Scan for the cell matching the given text and deliver its (X, Y) coordinate at center. 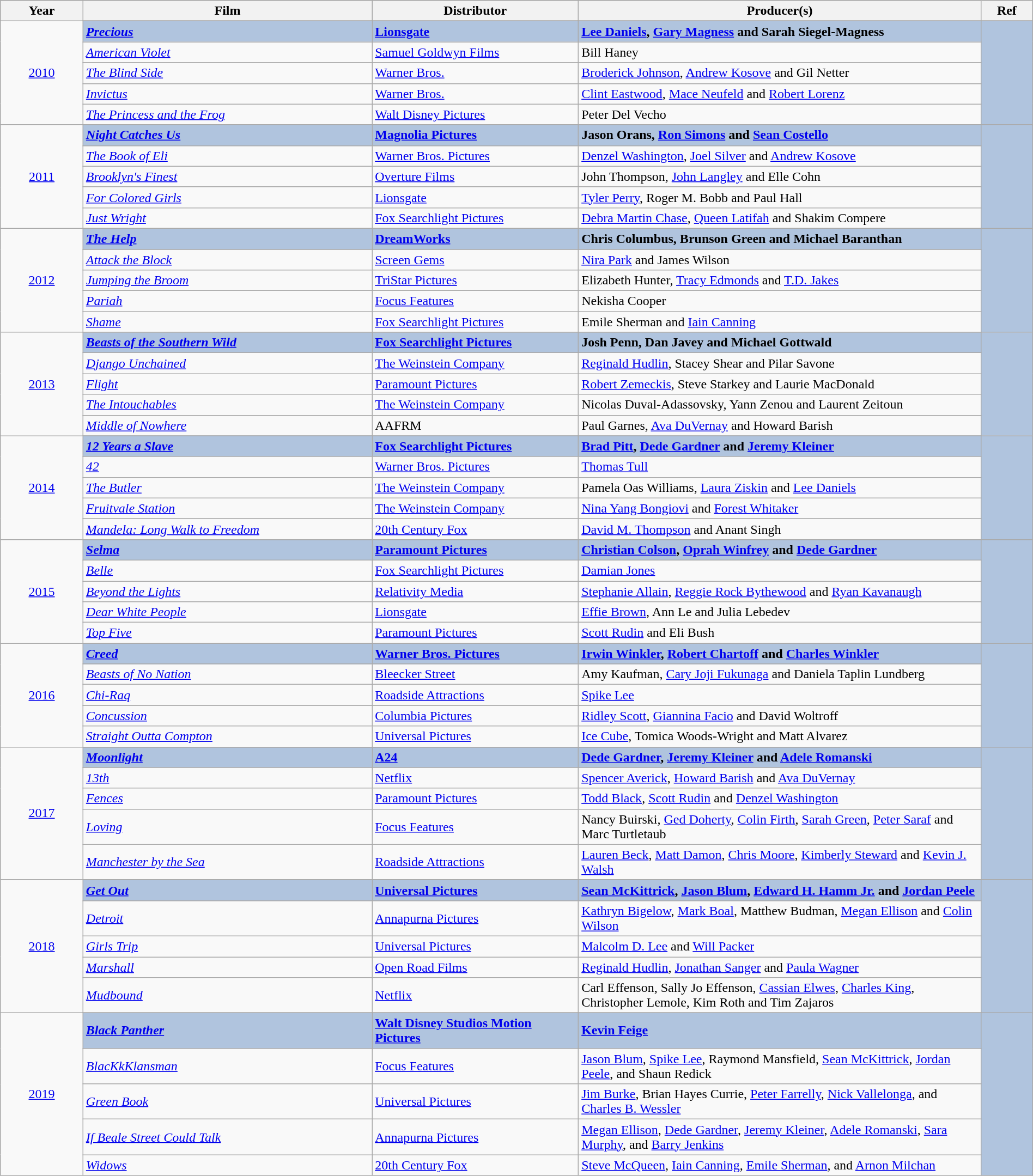
Get Out (227, 890)
Lee Daniels, Gary Magness and Sarah Siegel-Magness (780, 32)
Emile Sherman and Iain Canning (780, 322)
Mandela: Long Walk to Freedom (227, 529)
Distributor (475, 11)
2011 (42, 176)
Marshall (227, 967)
2016 (42, 695)
Year (42, 11)
Relativity Media (475, 591)
Ref (1007, 11)
David M. Thompson and Anant Singh (780, 529)
Elizabeth Hunter, Tracy Edmonds and T.D. Jakes (780, 281)
Nancy Buirski, Ged Doherty, Colin Firth, Sarah Green, Peter Saraf and Marc Turtletaub (780, 827)
Django Unchained (227, 363)
Loving (227, 827)
Clint Eastwood, Mace Neufeld and Robert Lorenz (780, 94)
Bleecker Street (475, 674)
Spencer Averick, Howard Barish and Ava DuVernay (780, 778)
American Violet (227, 52)
Brad Pitt, Dede Gardner and Jeremy Kleiner (780, 446)
Bill Haney (780, 52)
Girls Trip (227, 946)
Walt Disney Pictures (475, 114)
Concussion (227, 716)
Denzel Washington, Joel Silver and Andrew Kosove (780, 156)
Megan Ellison, Dede Gardner, Jeremy Kleiner, Adele Romanski, Sara Murphy, and Barry Jenkins (780, 1137)
Broderick Johnson, Andrew Kosove and Gil Netter (780, 73)
Belle (227, 570)
2013 (42, 384)
Dede Gardner, Jeremy Kleiner and Adele Romanski (780, 757)
Malcolm D. Lee and Will Packer (780, 946)
Nina Yang Bongiovi and Forest Whitaker (780, 508)
Samuel Goldwyn Films (475, 52)
2015 (42, 591)
Chi-Raq (227, 695)
Beasts of the Southern Wild (227, 343)
Producer(s) (780, 11)
Pariah (227, 301)
Creed (227, 654)
2019 (42, 1094)
Spike Lee (780, 695)
Carl Effenson, Sally Jo Effenson, Cassian Elwes, Charles King, Christopher Lemole, Kim Roth and Tim Zajaros (780, 996)
Shame (227, 322)
Dear White People (227, 612)
Peter Del Vecho (780, 114)
DreamWorks (475, 239)
Nicolas Duval-Adassovsky, Yann Zenou and Laurent Zeitoun (780, 405)
The Book of Eli (227, 156)
Lauren Beck, Matt Damon, Chris Moore, Kimberly Steward and Kevin J. Walsh (780, 862)
Robert Zemeckis, Steve Starkey and Laurie MacDonald (780, 384)
Jumping the Broom (227, 281)
The Butler (227, 488)
Detroit (227, 918)
BlacKkKlansman (227, 1067)
Just Wright (227, 218)
Widows (227, 1165)
Nekisha Cooper (780, 301)
Brooklyn's Finest (227, 176)
Night Catches Us (227, 135)
Screen Gems (475, 260)
Kathryn Bigelow, Mark Boal, Matthew Budman, Megan Ellison and Colin Wilson (780, 918)
12 Years a Slave (227, 446)
Invictus (227, 94)
Attack the Block (227, 260)
Reginald Hudlin, Stacey Shear and Pilar Savone (780, 363)
Jason Blum, Spike Lee, Raymond Mansfield, Sean McKittrick, Jordan Peele, and Shaun Redick (780, 1067)
The Intouchables (227, 405)
Beasts of No Nation (227, 674)
Mudbound (227, 996)
Precious (227, 32)
Chris Columbus, Brunson Green and Michael Baranthan (780, 239)
Debra Martin Chase, Queen Latifah and Shakim Compere (780, 218)
Effie Brown, Ann Le and Julia Lebedev (780, 612)
Steve McQueen, Iain Canning, Emile Sherman, and Arnon Milchan (780, 1165)
Jason Orans, Ron Simons and Sean Costello (780, 135)
Open Road Films (475, 967)
Paul Garnes, Ava DuVernay and Howard Barish (780, 425)
Flight (227, 384)
If Beale Street Could Talk (227, 1137)
2014 (42, 488)
Beyond the Lights (227, 591)
Fences (227, 799)
13th (227, 778)
Manchester by the Sea (227, 862)
2012 (42, 280)
Nira Park and James Wilson (780, 260)
John Thompson, John Langley and Elle Cohn (780, 176)
Damian Jones (780, 570)
The Princess and the Frog (227, 114)
Columbia Pictures (475, 716)
Fruitvale Station (227, 508)
The Blind Side (227, 73)
Jim Burke, Brian Hayes Currie, Peter Farrelly, Nick Vallelonga, and Charles B. Wessler (780, 1101)
The Help (227, 239)
2017 (42, 813)
For Colored Girls (227, 197)
Tyler Perry, Roger M. Bobb and Paul Hall (780, 197)
Black Panther (227, 1031)
2018 (42, 946)
Moonlight (227, 757)
Todd Black, Scott Rudin and Denzel Washington (780, 799)
Straight Outta Compton (227, 736)
AAFRM (475, 425)
Reginald Hudlin, Jonathan Sanger and Paula Wagner (780, 967)
Film (227, 11)
Magnolia Pictures (475, 135)
Green Book (227, 1101)
Josh Penn, Dan Javey and Michael Gottwald (780, 343)
Kevin Feige (780, 1031)
42 (227, 467)
Walt Disney Studios Motion Pictures (475, 1031)
Selma (227, 550)
2010 (42, 73)
Overture Films (475, 176)
Middle of Nowhere (227, 425)
Thomas Tull (780, 467)
Ice Cube, Tomica Woods-Wright and Matt Alvarez (780, 736)
TriStar Pictures (475, 281)
Scott Rudin and Eli Bush (780, 633)
Top Five (227, 633)
Christian Colson, Oprah Winfrey and Dede Gardner (780, 550)
Pamela Oas Williams, Laura Ziskin and Lee Daniels (780, 488)
Irwin Winkler, Robert Chartoff and Charles Winkler (780, 654)
Sean McKittrick, Jason Blum, Edward H. Hamm Jr. and Jordan Peele (780, 890)
A24 (475, 757)
Amy Kaufman, Cary Joji Fukunaga and Daniela Taplin Lundberg (780, 674)
Ridley Scott, Giannina Facio and David Woltroff (780, 716)
Stephanie Allain, Reggie Rock Bythewood and Ryan Kavanaugh (780, 591)
